Provide the (x, y) coordinate of the cell's center where the given text is located.  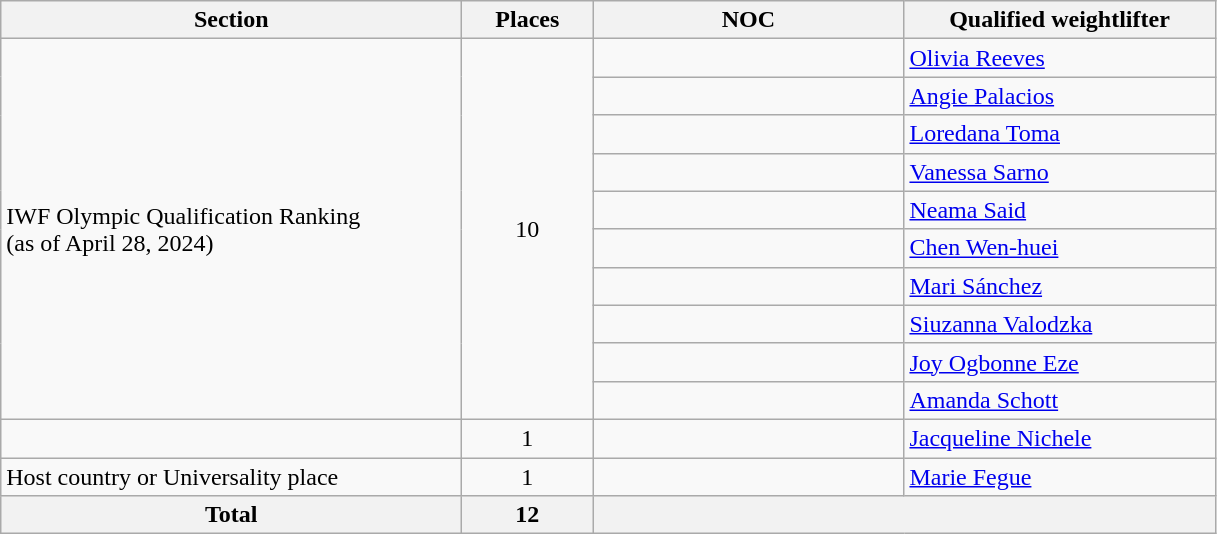
NOC (748, 20)
Host country or Universality place (232, 477)
Angie Palacios (1060, 96)
IWF Olympic Qualification Ranking(as of April 28, 2024) (232, 230)
12 (528, 515)
Siuzanna Valodzka (1060, 324)
Olivia Reeves (1060, 58)
Loredana Toma (1060, 134)
Neama Said (1060, 210)
Vanessa Sarno (1060, 172)
Places (528, 20)
Mari Sánchez (1060, 286)
10 (528, 230)
Jacqueline Nichele (1060, 438)
Joy Ogbonne Eze (1060, 362)
Section (232, 20)
Qualified weightlifter (1060, 20)
Amanda Schott (1060, 400)
Total (232, 515)
Chen Wen-huei (1060, 248)
Marie Fegue (1060, 477)
